Scan for the cell matching the given text and deliver its (x, y) coordinate at center. 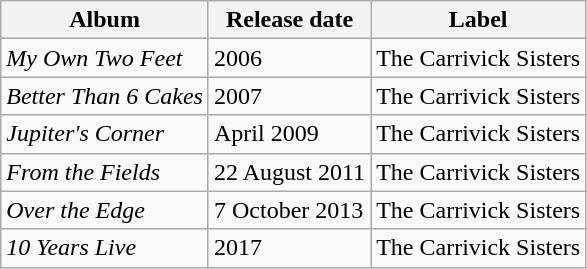
Better Than 6 Cakes (105, 96)
Release date (289, 20)
Over the Edge (105, 210)
10 Years Live (105, 248)
Album (105, 20)
22 August 2011 (289, 172)
2006 (289, 58)
Label (478, 20)
2007 (289, 96)
7 October 2013 (289, 210)
My Own Two Feet (105, 58)
2017 (289, 248)
April 2009 (289, 134)
Jupiter's Corner (105, 134)
From the Fields (105, 172)
